Scan for the cell matching the given text and deliver its [x, y] coordinate at center. 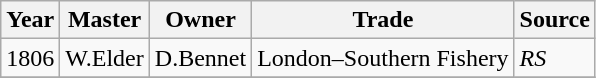
W.Elder [104, 58]
D.Bennet [200, 58]
Year [30, 20]
London–Southern Fishery [383, 58]
Source [554, 20]
Master [104, 20]
RS [554, 58]
Trade [383, 20]
1806 [30, 58]
Owner [200, 20]
